Output the (x, y) coordinate of the center of the cell containing the given text.  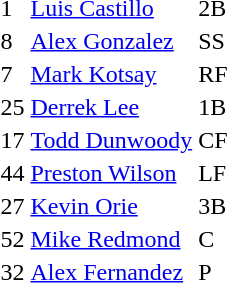
Preston Wilson (112, 173)
Todd Dunwoody (112, 140)
Kevin Orie (112, 206)
Derrek Lee (112, 107)
Alex Gonzalez (112, 41)
Mike Redmond (112, 239)
Mark Kotsay (112, 74)
